Search for the cell housing the specified text and yield its (X, Y) center coordinate. 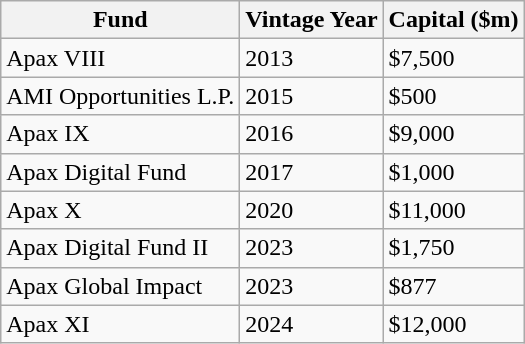
Apax X (120, 210)
Apax XI (120, 324)
AMI Opportunities L.P. (120, 96)
$9,000 (454, 134)
$11,000 (454, 210)
2020 (312, 210)
$1,000 (454, 172)
Apax Digital Fund (120, 172)
Apax IX (120, 134)
2016 (312, 134)
$500 (454, 96)
$7,500 (454, 58)
Fund (120, 20)
Apax Global Impact (120, 286)
2015 (312, 96)
$1,750 (454, 248)
Capital ($m) (454, 20)
Apax VIII (120, 58)
Vintage Year (312, 20)
Apax Digital Fund II (120, 248)
2017 (312, 172)
2013 (312, 58)
2024 (312, 324)
$12,000 (454, 324)
$877 (454, 286)
